Search for the cell housing the specified text and yield its [X, Y] center coordinate. 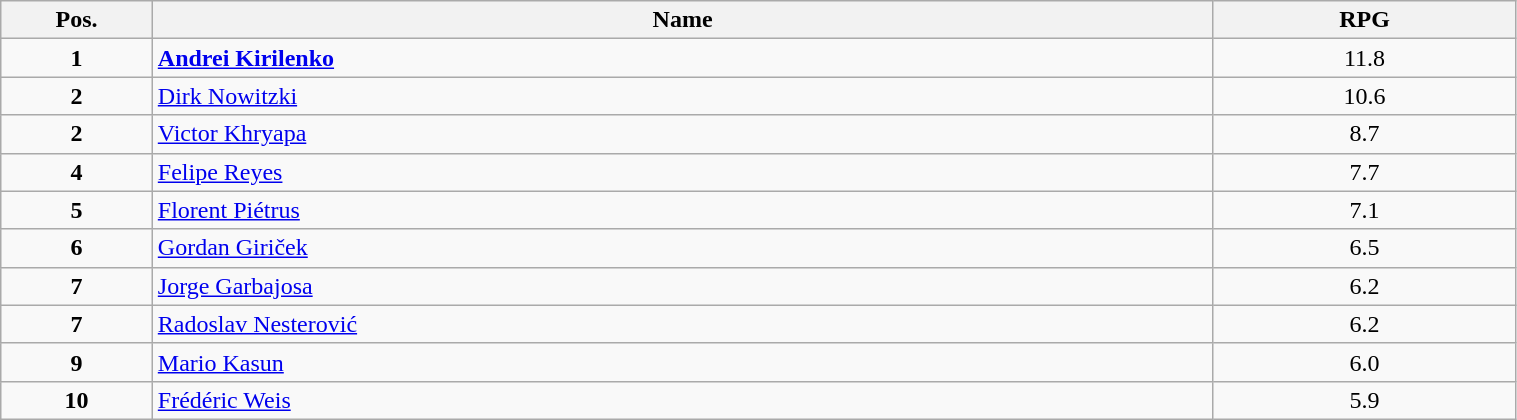
Gordan Giriček [682, 248]
11.8 [1364, 58]
Name [682, 20]
10 [77, 400]
9 [77, 362]
Dirk Nowitzki [682, 96]
Felipe Reyes [682, 172]
RPG [1364, 20]
Mario Kasun [682, 362]
1 [77, 58]
Florent Piétrus [682, 210]
5.9 [1364, 400]
7.7 [1364, 172]
6.5 [1364, 248]
7.1 [1364, 210]
10.6 [1364, 96]
Victor Khryapa [682, 134]
6 [77, 248]
Jorge Garbajosa [682, 286]
Pos. [77, 20]
Frédéric Weis [682, 400]
6.0 [1364, 362]
Radoslav Nesterović [682, 324]
8.7 [1364, 134]
4 [77, 172]
Andrei Kirilenko [682, 58]
5 [77, 210]
